Detect which cell encompasses the target text, then output its (x, y) center coordinate. 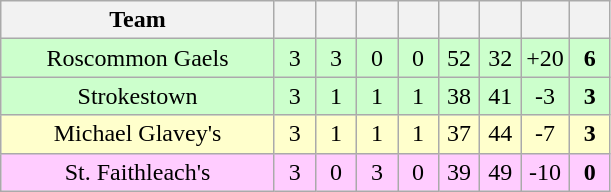
Strokestown (138, 96)
Michael Glavey's (138, 134)
44 (500, 134)
6 (590, 58)
Team (138, 20)
32 (500, 58)
-10 (546, 172)
52 (460, 58)
-3 (546, 96)
St. Faithleach's (138, 172)
39 (460, 172)
-7 (546, 134)
38 (460, 96)
37 (460, 134)
+20 (546, 58)
Roscommon Gaels (138, 58)
49 (500, 172)
41 (500, 96)
